Locate the cell with the specified text and output its (x, y) center coordinate. 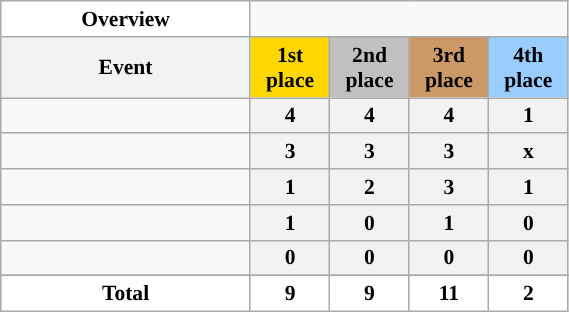
3rd place (448, 68)
11 (448, 294)
Event (126, 68)
x (528, 152)
4th place (528, 68)
Overview (126, 19)
2nd place (370, 68)
Total (126, 294)
1st place (290, 68)
